Determine the (X, Y) coordinate at the center of the cell enclosing the given text.  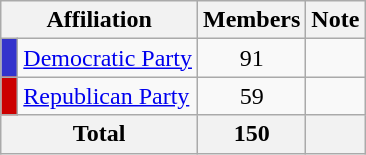
Affiliation (100, 20)
Democratic Party (108, 58)
Note (336, 20)
Total (100, 134)
91 (251, 58)
Republican Party (108, 96)
Members (251, 20)
150 (251, 134)
59 (251, 96)
